For the text-containing cell, return its midpoint in [X, Y] coordinate format. 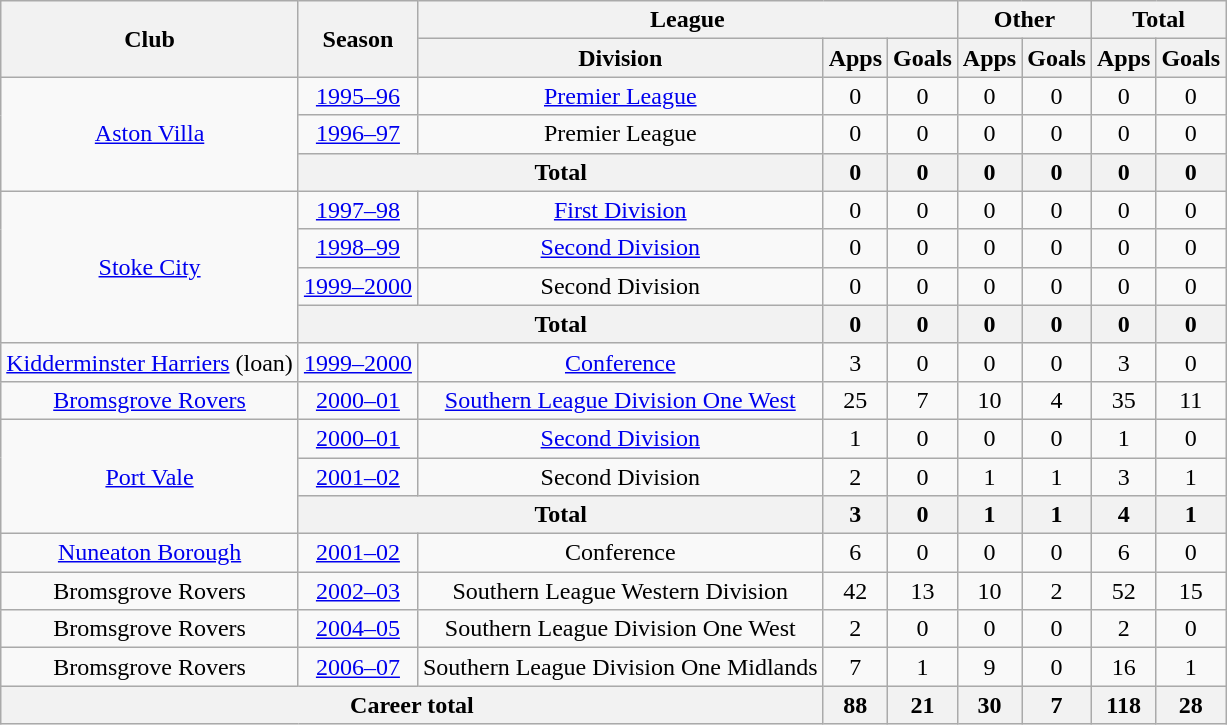
2004–05 [358, 629]
Nuneaton Borough [150, 553]
1996–97 [358, 134]
Club [150, 39]
Southern League Division One Midlands [620, 667]
League [687, 20]
42 [855, 591]
Career total [412, 705]
Port Vale [150, 476]
52 [1123, 591]
Other [1024, 20]
21 [923, 705]
1998–99 [358, 248]
13 [923, 591]
2006–07 [358, 667]
9 [989, 667]
11 [1191, 400]
2002–03 [358, 591]
25 [855, 400]
1995–96 [358, 96]
First Division [620, 210]
118 [1123, 705]
Aston Villa [150, 134]
Division [620, 58]
35 [1123, 400]
88 [855, 705]
30 [989, 705]
Kidderminster Harriers (loan) [150, 362]
15 [1191, 591]
Southern League Western Division [620, 591]
28 [1191, 705]
1997–98 [358, 210]
Stoke City [150, 267]
Season [358, 39]
16 [1123, 667]
